Detect which cell encompasses the target text, then output its (x, y) center coordinate. 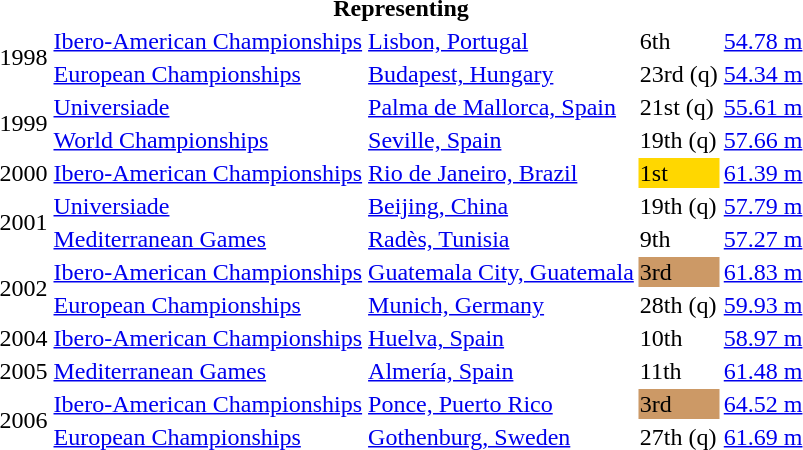
Munich, Germany (502, 305)
28th (q) (678, 305)
Lisbon, Portugal (502, 41)
Guatemala City, Guatemala (502, 272)
Beijing, China (502, 206)
11th (678, 371)
21st (q) (678, 107)
10th (678, 338)
Seville, Spain (502, 140)
23rd (q) (678, 74)
Radès, Tunisia (502, 239)
1st (678, 173)
Palma de Mallorca, Spain (502, 107)
Rio de Janeiro, Brazil (502, 173)
9th (678, 239)
Almería, Spain (502, 371)
Ponce, Puerto Rico (502, 404)
World Championships (208, 140)
Huelva, Spain (502, 338)
Budapest, Hungary (502, 74)
6th (678, 41)
